Identify which cell holds the provided text, then report its [X, Y] central coordinate. 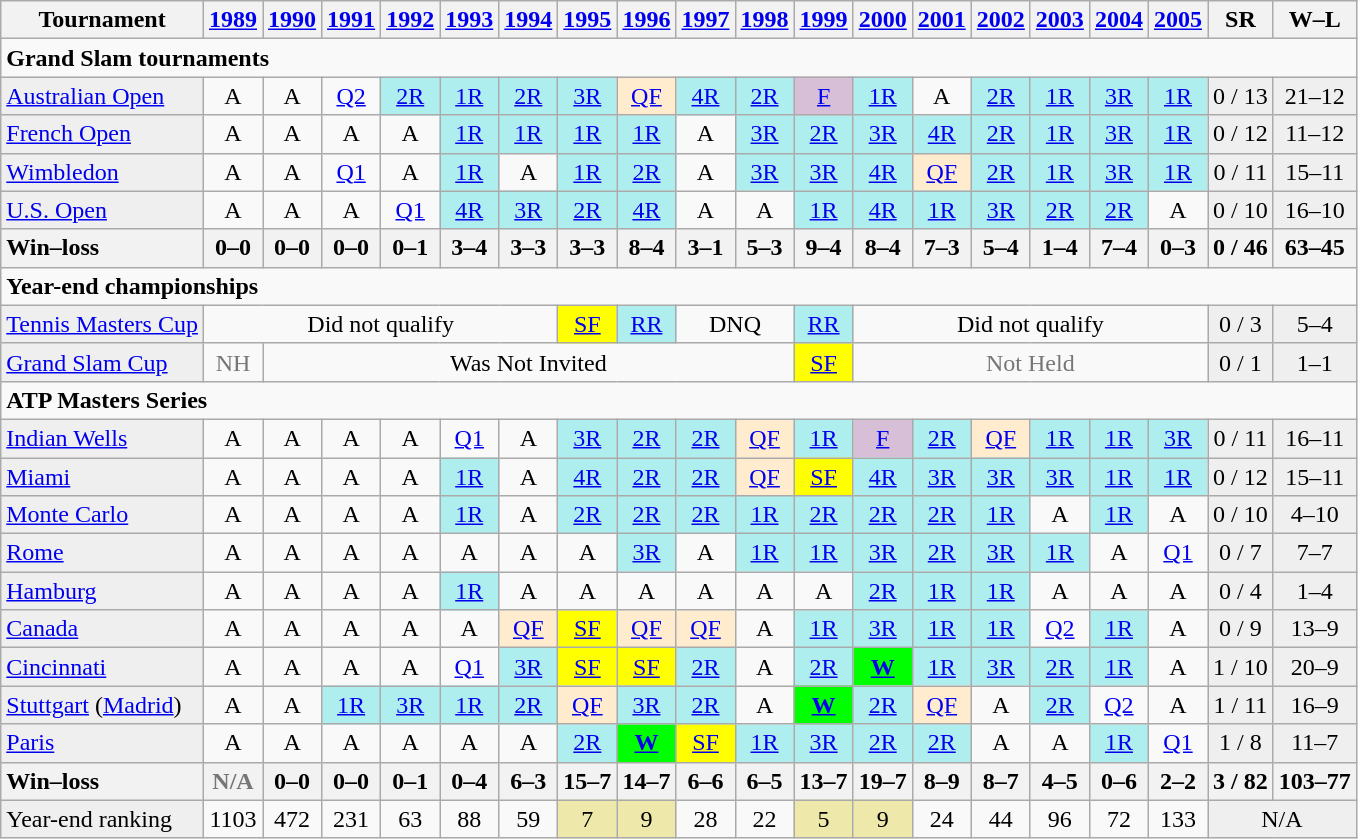
Indian Wells [102, 438]
1 / 11 [1241, 705]
W–L [1314, 20]
Hamburg [102, 591]
Monte Carlo [102, 515]
96 [1060, 819]
SR [1241, 20]
Was Not Invited [529, 362]
133 [1178, 819]
21–12 [1314, 96]
3 / 82 [1241, 781]
Wimbledon [102, 172]
1999 [824, 20]
Tournament [102, 20]
Cincinnati [102, 667]
ATP Masters Series [679, 400]
1990 [292, 20]
2001 [942, 20]
13–7 [824, 781]
16–10 [1314, 210]
1994 [528, 20]
DNQ [735, 324]
Year-end ranking [102, 819]
8–7 [1000, 781]
88 [470, 819]
16–9 [1314, 705]
0 / 4 [1241, 591]
0 / 1 [1241, 362]
NH [232, 362]
2000 [882, 20]
3–4 [470, 248]
2004 [1118, 20]
Australian Open [102, 96]
1989 [232, 20]
11–7 [1314, 743]
0–4 [470, 781]
5 [824, 819]
7–7 [1314, 553]
0–3 [1178, 248]
1997 [706, 20]
59 [528, 819]
Tennis Masters Cup [102, 324]
Stuttgart (Madrid) [102, 705]
103–77 [1314, 781]
72 [1118, 819]
French Open [102, 134]
2–2 [1178, 781]
Year-end championships [679, 286]
472 [292, 819]
Not Held [1030, 362]
2002 [1000, 20]
1 / 10 [1241, 667]
6–5 [764, 781]
6–6 [706, 781]
0 / 7 [1241, 553]
24 [942, 819]
14–7 [646, 781]
44 [1000, 819]
0 / 3 [1241, 324]
0 / 13 [1241, 96]
20–9 [1314, 667]
3–1 [706, 248]
1–1 [1314, 362]
0 / 46 [1241, 248]
1995 [588, 20]
Grand Slam Cup [102, 362]
1103 [232, 819]
1996 [646, 20]
Paris [102, 743]
13–9 [1314, 629]
4–5 [1060, 781]
5–3 [764, 248]
2005 [1178, 20]
2003 [1060, 20]
231 [352, 819]
1998 [764, 20]
Rome [102, 553]
4–10 [1314, 515]
19–7 [882, 781]
7–4 [1118, 248]
Canada [102, 629]
Grand Slam tournaments [679, 58]
15–7 [588, 781]
28 [706, 819]
Miami [102, 477]
1992 [410, 20]
7 [588, 819]
0 / 9 [1241, 629]
1993 [470, 20]
8–9 [942, 781]
1 / 8 [1241, 743]
0–6 [1118, 781]
11–12 [1314, 134]
1991 [352, 20]
63–45 [1314, 248]
63 [410, 819]
16–11 [1314, 438]
U.S. Open [102, 210]
7–3 [942, 248]
22 [764, 819]
9–4 [824, 248]
6–3 [528, 781]
